Scan for the cell matching the given text and deliver its [X, Y] coordinate at center. 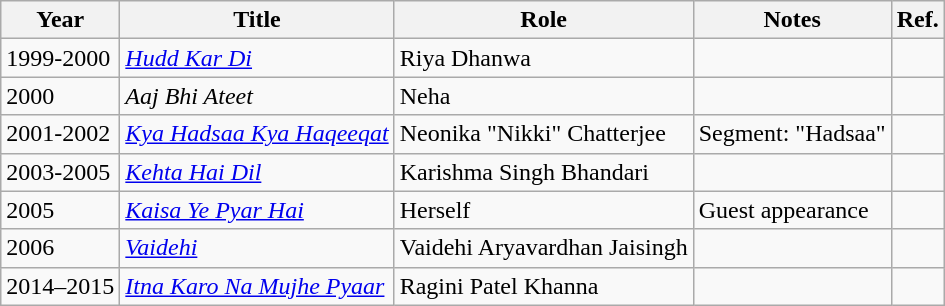
Notes [792, 20]
Neha [544, 96]
Herself [544, 210]
2006 [60, 248]
Kehta Hai Dil [257, 172]
2001-2002 [60, 134]
2014–2015 [60, 286]
2005 [60, 210]
Guest appearance [792, 210]
Neonika "Nikki" Chatterjee [544, 134]
1999-2000 [60, 58]
Role [544, 20]
2003-2005 [60, 172]
Ragini Patel Khanna [544, 286]
Itna Karo Na Mujhe Pyaar [257, 286]
Segment: "Hadsaa" [792, 134]
Riya Dhanwa [544, 58]
Vaidehi [257, 248]
Year [60, 20]
Title [257, 20]
Ref. [918, 20]
Kya Hadsaa Kya Haqeeqat [257, 134]
Kaisa Ye Pyar Hai [257, 210]
Vaidehi Aryavardhan Jaisingh [544, 248]
Hudd Kar Di [257, 58]
Aaj Bhi Ateet [257, 96]
2000 [60, 96]
Karishma Singh Bhandari [544, 172]
